Return [x, y] of the center of cell containing provided text 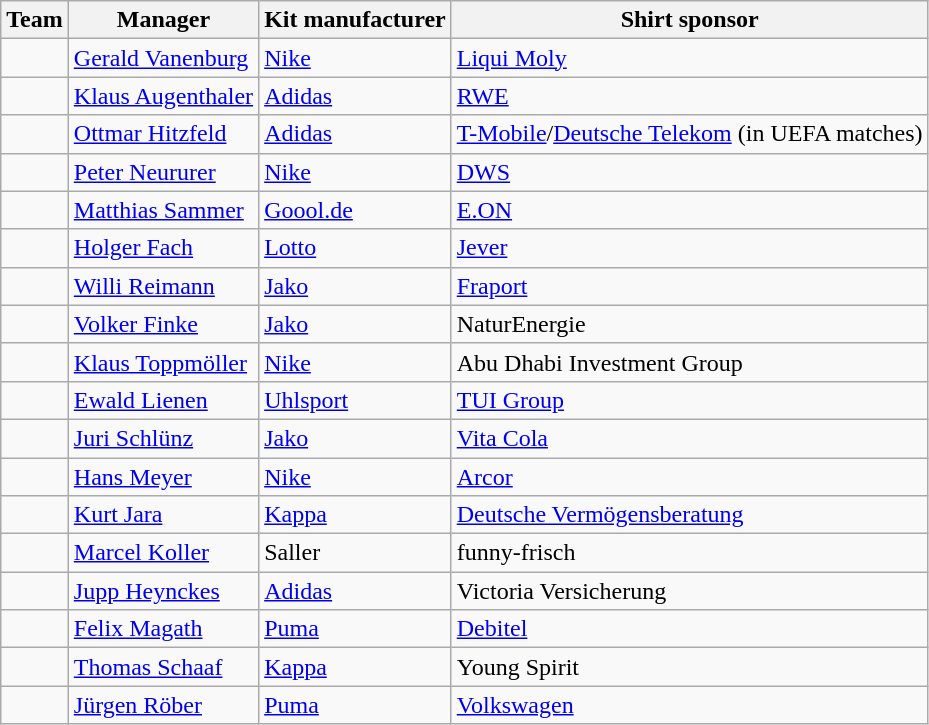
Jever [690, 248]
Abu Dhabi Investment Group [690, 362]
Fraport [690, 286]
Volker Finke [163, 324]
E.ON [690, 210]
Thomas Schaaf [163, 667]
Peter Neururer [163, 172]
Vita Cola [690, 438]
Marcel Koller [163, 553]
NaturEnergie [690, 324]
Lotto [356, 248]
Klaus Augenthaler [163, 96]
RWE [690, 96]
Volkswagen [690, 705]
Hans Meyer [163, 477]
Deutsche Vermögensberatung [690, 515]
Gerald Vanenburg [163, 58]
Goool.de [356, 210]
Matthias Sammer [163, 210]
Young Spirit [690, 667]
TUI Group [690, 400]
Kit manufacturer [356, 20]
Kurt Jara [163, 515]
Willi Reimann [163, 286]
Shirt sponsor [690, 20]
Felix Magath [163, 629]
Jupp Heynckes [163, 591]
Uhlsport [356, 400]
funny-frisch [690, 553]
Liqui Moly [690, 58]
Holger Fach [163, 248]
Jürgen Röber [163, 705]
Team [35, 20]
T-Mobile/Deutsche Telekom (in UEFA matches) [690, 134]
Juri Schlünz [163, 438]
Saller [356, 553]
Victoria Versicherung [690, 591]
Ewald Lienen [163, 400]
Debitel [690, 629]
Manager [163, 20]
Klaus Toppmöller [163, 362]
DWS [690, 172]
Arcor [690, 477]
Ottmar Hitzfeld [163, 134]
